Extract the [x, y] coordinate from the center of the cell holding the provided text.  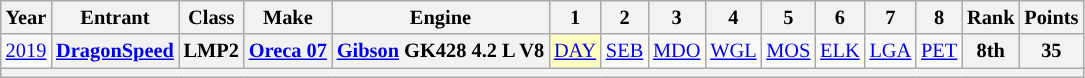
DragonSpeed [115, 51]
8th [990, 51]
Year [26, 17]
Entrant [115, 17]
Make [288, 17]
1 [575, 17]
3 [676, 17]
4 [733, 17]
SEB [624, 51]
WGL [733, 51]
LMP2 [212, 51]
LGA [891, 51]
Oreca 07 [288, 51]
6 [840, 17]
ELK [840, 51]
2 [624, 17]
MDO [676, 51]
Rank [990, 17]
PET [939, 51]
2019 [26, 51]
8 [939, 17]
Engine [440, 17]
Points [1051, 17]
Class [212, 17]
DAY [575, 51]
7 [891, 17]
MOS [788, 51]
Gibson GK428 4.2 L V8 [440, 51]
5 [788, 17]
35 [1051, 51]
